Detect which cell encompasses the target text, then output its (x, y) center coordinate. 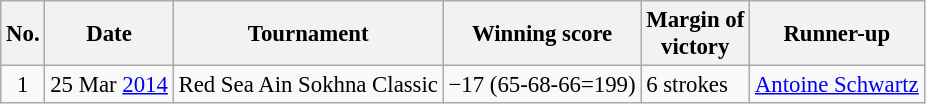
Red Sea Ain Sokhna Classic (308, 85)
Date (109, 34)
6 strokes (696, 85)
−17 (65-68-66=199) (542, 85)
Tournament (308, 34)
Margin ofvictory (696, 34)
Antoine Schwartz (837, 85)
25 Mar 2014 (109, 85)
No. (23, 34)
1 (23, 85)
Runner-up (837, 34)
Winning score (542, 34)
